Scan for the cell matching the given text and deliver its [x, y] coordinate at center. 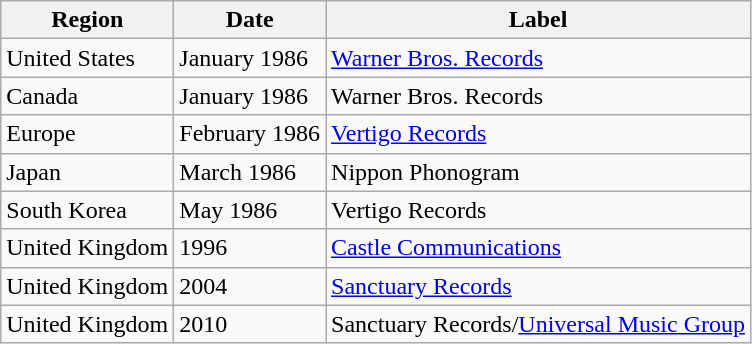
1996 [250, 248]
Japan [88, 172]
United States [88, 58]
Europe [88, 134]
May 1986 [250, 210]
2004 [250, 286]
Castle Communications [538, 248]
Label [538, 20]
Date [250, 20]
2010 [250, 324]
South Korea [88, 210]
Canada [88, 96]
Sanctuary Records/Universal Music Group [538, 324]
Sanctuary Records [538, 286]
Region [88, 20]
Nippon Phonogram [538, 172]
March 1986 [250, 172]
February 1986 [250, 134]
